For the text-containing cell, return its midpoint in (X, Y) coordinate format. 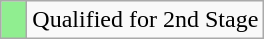
Qualified for 2nd Stage (146, 20)
